Capture the cell that displays the provided text and extract its [x, y] central coordinate. 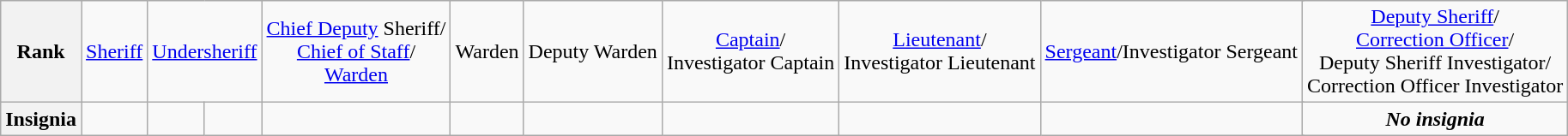
Sergeant/Investigator Sergeant [1171, 51]
Insignia [41, 119]
Lieutenant/Investigator Lieutenant [940, 51]
Warden [487, 51]
Undersheriff [204, 51]
No insignia [1435, 119]
Deputy Warden [592, 51]
Deputy Sheriff/Correction Officer/Deputy Sheriff Investigator/Correction Officer Investigator [1435, 51]
Sheriff [115, 51]
Captain/Investigator Captain [750, 51]
Rank [41, 51]
Chief Deputy Sheriff/Chief of Staff/Warden [356, 51]
